Search for the cell housing the specified text and yield its [X, Y] center coordinate. 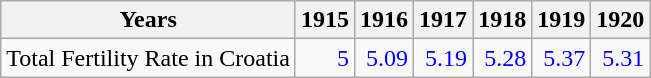
5.31 [620, 58]
1918 [502, 20]
5.28 [502, 58]
1919 [562, 20]
5.09 [384, 58]
Total Fertility Rate in Croatia [148, 58]
Years [148, 20]
1915 [324, 20]
5.37 [562, 58]
1917 [444, 20]
1920 [620, 20]
1916 [384, 20]
5 [324, 58]
5.19 [444, 58]
